Locate the cell with the specified text and output its [X, Y] center coordinate. 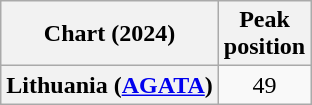
Lithuania (AGATA) [110, 85]
Chart (2024) [110, 34]
Peakposition [264, 34]
49 [264, 85]
